Determine the (x, y) coordinate at the center of the cell enclosing the given text.  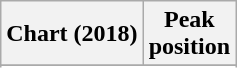
Peak position (189, 34)
Chart (2018) (72, 34)
